For the text-containing cell, return its midpoint in (x, y) coordinate format. 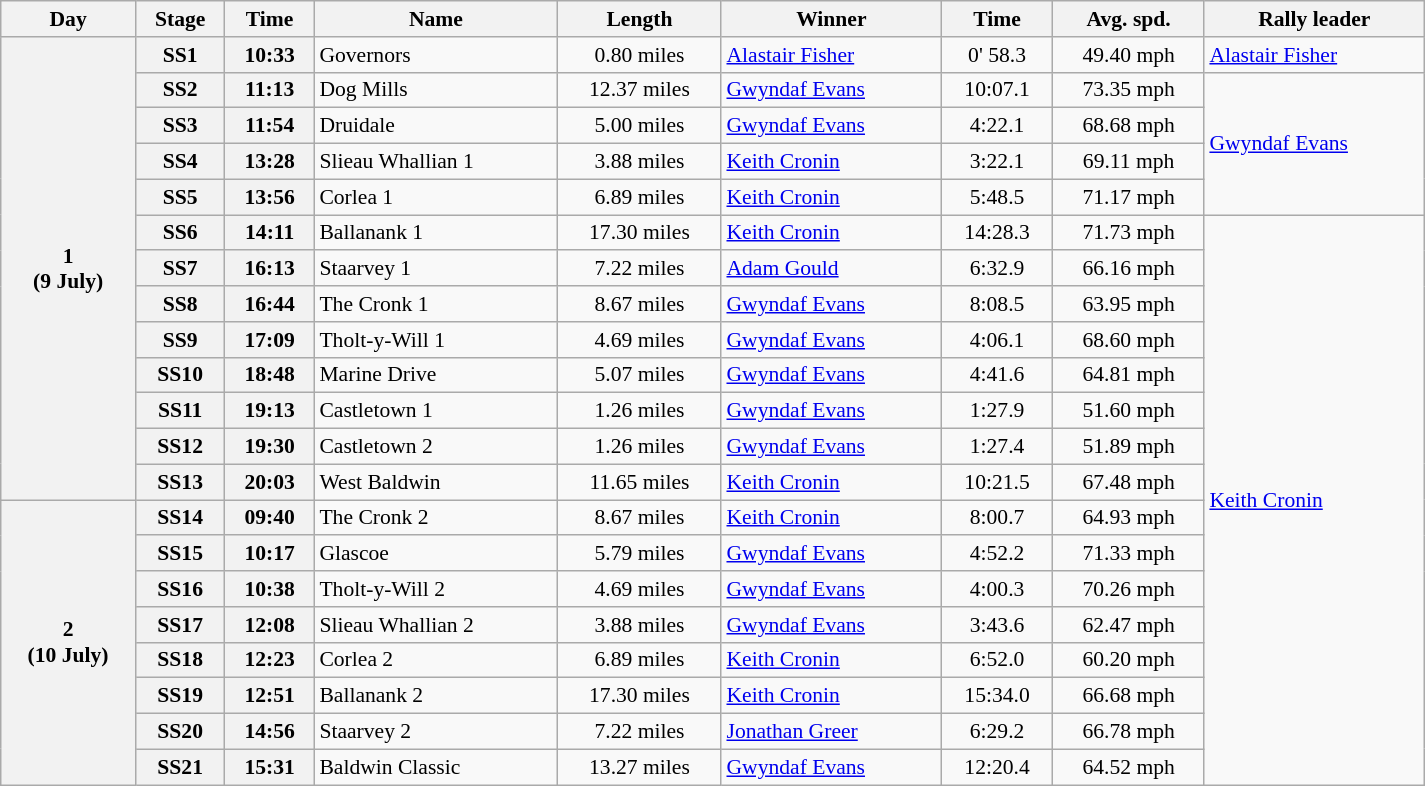
SS15 (180, 554)
6:29.2 (997, 732)
51.89 mph (1129, 447)
8:08.5 (997, 304)
Baldwin Classic (436, 767)
Length (639, 19)
0' 58.3 (997, 55)
Castletown 2 (436, 447)
19:30 (270, 447)
SS19 (180, 696)
10:07.1 (997, 90)
Name (436, 19)
4:22.1 (997, 126)
11:13 (270, 90)
20:03 (270, 482)
SS14 (180, 518)
Marine Drive (436, 375)
Corlea 2 (436, 660)
5.79 miles (639, 554)
66.68 mph (1129, 696)
The Cronk 1 (436, 304)
SS9 (180, 340)
12:23 (270, 660)
4:06.1 (997, 340)
63.95 mph (1129, 304)
14:11 (270, 233)
SS8 (180, 304)
51.60 mph (1129, 411)
4:52.2 (997, 554)
SS18 (180, 660)
Glascoe (436, 554)
68.68 mph (1129, 126)
0.80 miles (639, 55)
09:40 (270, 518)
62.47 mph (1129, 625)
10:33 (270, 55)
Stage (180, 19)
12:51 (270, 696)
13:56 (270, 197)
13.27 miles (639, 767)
19:13 (270, 411)
71.17 mph (1129, 197)
1:27.4 (997, 447)
4:41.6 (997, 375)
Rally leader (1314, 19)
SS4 (180, 162)
2(10 July) (68, 642)
13:28 (270, 162)
16:13 (270, 269)
SS6 (180, 233)
5.07 miles (639, 375)
10:17 (270, 554)
1(9 July) (68, 268)
Staarvey 2 (436, 732)
Avg. spd. (1129, 19)
15:31 (270, 767)
1:27.9 (997, 411)
17:09 (270, 340)
3:43.6 (997, 625)
SS5 (180, 197)
15:34.0 (997, 696)
Slieau Whallian 2 (436, 625)
Ballanank 2 (436, 696)
60.20 mph (1129, 660)
SS10 (180, 375)
Ballanank 1 (436, 233)
70.26 mph (1129, 589)
14:28.3 (997, 233)
Tholt-y-Will 1 (436, 340)
66.16 mph (1129, 269)
Corlea 1 (436, 197)
73.35 mph (1129, 90)
Winner (831, 19)
Dog Mills (436, 90)
16:44 (270, 304)
Jonathan Greer (831, 732)
4:00.3 (997, 589)
West Baldwin (436, 482)
Adam Gould (831, 269)
SS12 (180, 447)
Druidale (436, 126)
67.48 mph (1129, 482)
SS16 (180, 589)
Staarvey 1 (436, 269)
10:21.5 (997, 482)
12.37 miles (639, 90)
11.65 miles (639, 482)
Tholt-y-Will 2 (436, 589)
10:38 (270, 589)
12:20.4 (997, 767)
SS21 (180, 767)
6:52.0 (997, 660)
6:32.9 (997, 269)
66.78 mph (1129, 732)
Governors (436, 55)
SS17 (180, 625)
SS1 (180, 55)
SS7 (180, 269)
69.11 mph (1129, 162)
SS11 (180, 411)
64.81 mph (1129, 375)
5.00 miles (639, 126)
12:08 (270, 625)
68.60 mph (1129, 340)
8:00.7 (997, 518)
Day (68, 19)
64.52 mph (1129, 767)
3:22.1 (997, 162)
71.73 mph (1129, 233)
SS20 (180, 732)
SS13 (180, 482)
71.33 mph (1129, 554)
The Cronk 2 (436, 518)
11:54 (270, 126)
64.93 mph (1129, 518)
Slieau Whallian 1 (436, 162)
18:48 (270, 375)
SS3 (180, 126)
5:48.5 (997, 197)
14:56 (270, 732)
Castletown 1 (436, 411)
SS2 (180, 90)
49.40 mph (1129, 55)
